Pinpoint the cell where the given text exists, returning its [X, Y] midpoint coordinate. 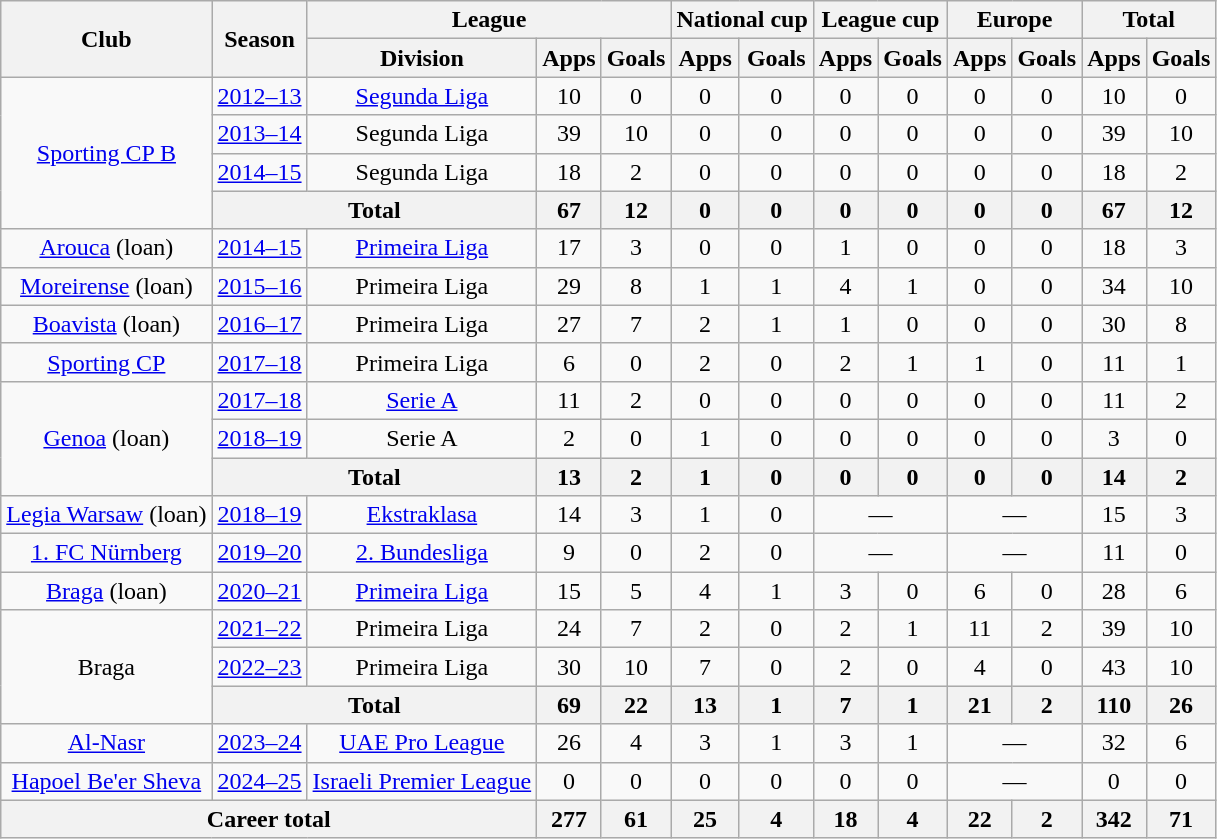
Israeli Premier League [422, 781]
Hapoel Be'er Sheva [106, 781]
2022–23 [260, 667]
Season [260, 39]
277 [569, 819]
61 [636, 819]
Legia Warsaw (loan) [106, 515]
9 [569, 553]
Braga (loan) [106, 591]
Sporting CP B [106, 153]
League [489, 20]
21 [979, 705]
2016–17 [260, 324]
2023–24 [260, 743]
Sporting CP [106, 362]
17 [569, 248]
Division [422, 58]
2015–16 [260, 286]
29 [569, 286]
342 [1114, 819]
Career total [269, 819]
Club [106, 39]
2. Bundesliga [422, 553]
34 [1114, 286]
1. FC Nürnberg [106, 553]
2020–21 [260, 591]
2013–14 [260, 134]
71 [1181, 819]
Ekstraklasa [422, 515]
Arouca (loan) [106, 248]
Genoa (loan) [106, 438]
League cup [880, 20]
2021–22 [260, 629]
28 [1114, 591]
25 [705, 819]
Europe [1014, 20]
43 [1114, 667]
Moreirense (loan) [106, 286]
27 [569, 324]
UAE Pro League [422, 743]
2024–25 [260, 781]
2012–13 [260, 96]
Boavista (loan) [106, 324]
Braga [106, 667]
5 [636, 591]
24 [569, 629]
Al-Nasr [106, 743]
2019–20 [260, 553]
110 [1114, 705]
32 [1114, 743]
69 [569, 705]
National cup [742, 20]
